Provide the (x, y) coordinate of the cell's center where the given text is located.  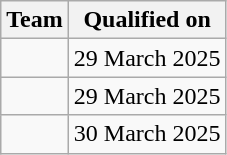
30 March 2025 (147, 134)
Qualified on (147, 20)
Team (35, 20)
